Return the (X, Y) coordinate for the center point of the cell that contains the specified text.  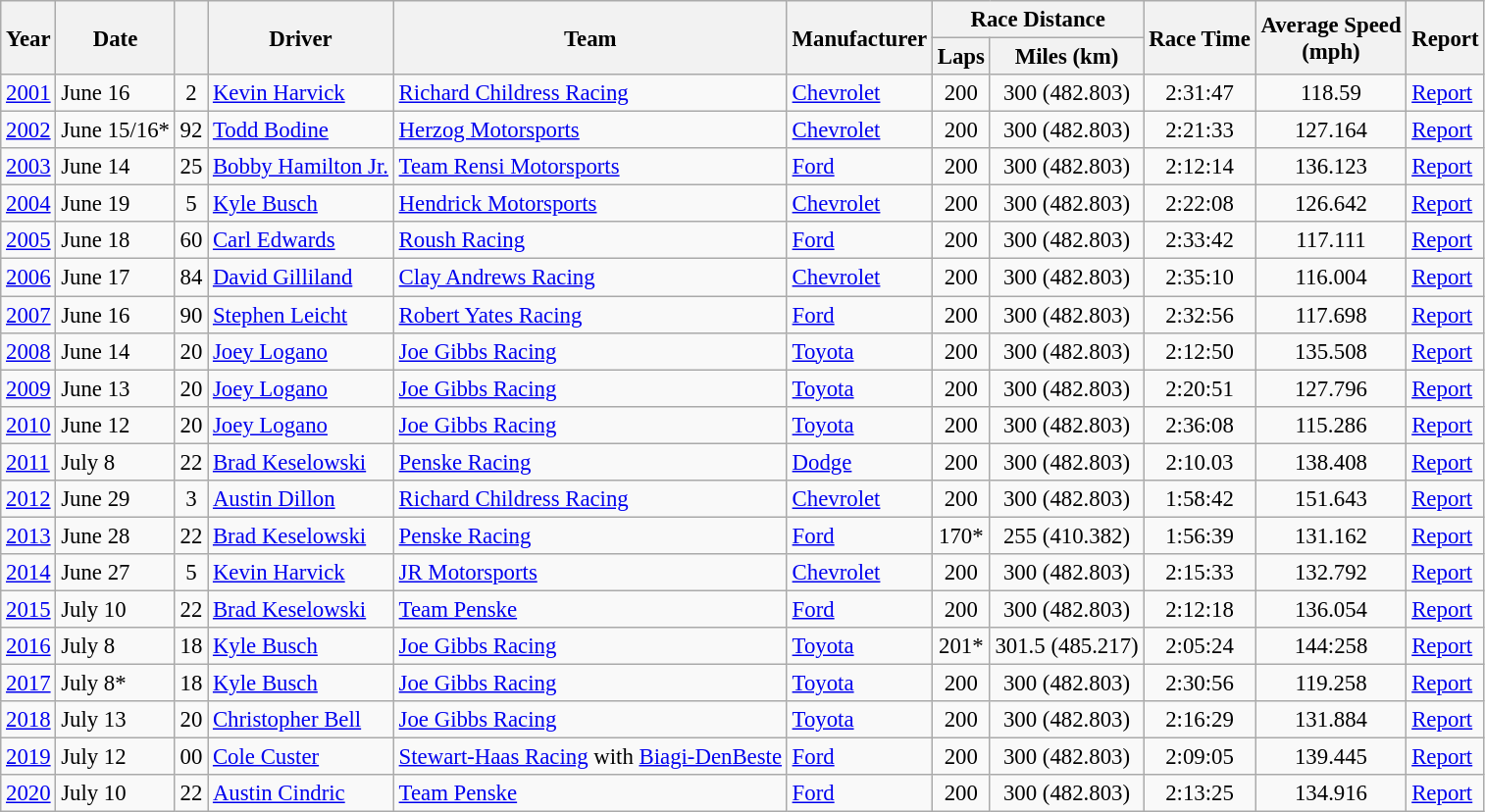
3 (190, 499)
117.111 (1331, 240)
151.643 (1331, 499)
84 (190, 278)
Cole Custer (301, 757)
June 18 (116, 240)
2:05:24 (1200, 646)
2012 (28, 499)
July 8* (116, 684)
Christopher Bell (301, 720)
136.123 (1331, 167)
Date (116, 37)
June 19 (116, 204)
Stephen Leicht (301, 315)
Race Distance (1038, 20)
2006 (28, 278)
2004 (28, 204)
2011 (28, 462)
2:12:50 (1200, 351)
2009 (28, 388)
127.164 (1331, 130)
Todd Bodine (301, 130)
David Gilliland (301, 278)
June 28 (116, 535)
2:31:47 (1200, 93)
2:32:56 (1200, 315)
2:09:05 (1200, 757)
Roush Racing (590, 240)
170* (961, 535)
June 15/16* (116, 130)
92 (190, 130)
2:10.03 (1200, 462)
131.884 (1331, 720)
2:35:10 (1200, 278)
255 (410.382) (1067, 535)
2007 (28, 315)
2005 (28, 240)
Austin Dillon (301, 499)
131.162 (1331, 535)
Laps (961, 57)
139.445 (1331, 757)
Year (28, 37)
July 12 (116, 757)
2020 (28, 793)
1:58:42 (1200, 499)
2001 (28, 93)
127.796 (1331, 388)
144:258 (1331, 646)
2008 (28, 351)
Team (590, 37)
2002 (28, 130)
115.286 (1331, 425)
Driver (301, 37)
301.5 (485.217) (1067, 646)
117.698 (1331, 315)
Bobby Hamilton Jr. (301, 167)
Hendrick Motorsports (590, 204)
00 (190, 757)
2010 (28, 425)
2 (190, 93)
Stewart-Haas Racing with Biagi-DenBeste (590, 757)
June 27 (116, 573)
2:15:33 (1200, 573)
2:30:56 (1200, 684)
201* (961, 646)
June 12 (116, 425)
2019 (28, 757)
2:36:08 (1200, 425)
June 17 (116, 278)
2:13:25 (1200, 793)
132.792 (1331, 573)
25 (190, 167)
Herzog Motorsports (590, 130)
60 (190, 240)
116.004 (1331, 278)
2:12:18 (1200, 609)
Austin Cindric (301, 793)
Clay Andrews Racing (590, 278)
Robert Yates Racing (590, 315)
Manufacturer (859, 37)
2015 (28, 609)
134.916 (1331, 793)
Team Rensi Motorsports (590, 167)
138.408 (1331, 462)
Dodge (859, 462)
90 (190, 315)
1:56:39 (1200, 535)
2013 (28, 535)
2:12:14 (1200, 167)
2:22:08 (1200, 204)
June 29 (116, 499)
June 13 (116, 388)
119.258 (1331, 684)
2018 (28, 720)
Miles (km) (1067, 57)
126.642 (1331, 204)
2:33:42 (1200, 240)
Carl Edwards (301, 240)
2017 (28, 684)
118.59 (1331, 93)
Average Speed(mph) (1331, 37)
2:16:29 (1200, 720)
Race Time (1200, 37)
July 13 (116, 720)
135.508 (1331, 351)
2016 (28, 646)
2003 (28, 167)
2:20:51 (1200, 388)
JR Motorsports (590, 573)
136.054 (1331, 609)
2:21:33 (1200, 130)
2014 (28, 573)
